Provide the (x, y) coordinate of the cell's center where the given text is located.  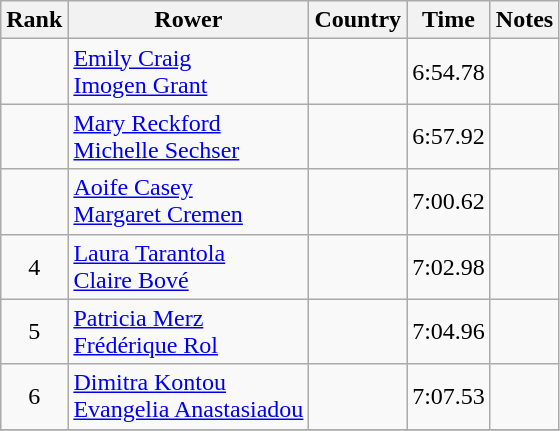
Time (449, 20)
5 (34, 332)
Dimitra KontouEvangelia Anastasiadou (188, 396)
6:57.92 (449, 136)
7:02.98 (449, 266)
Aoife CaseyMargaret Cremen (188, 202)
6 (34, 396)
Laura TarantolaClaire Bové (188, 266)
7:07.53 (449, 396)
Rower (188, 20)
7:04.96 (449, 332)
6:54.78 (449, 72)
Patricia MerzFrédérique Rol (188, 332)
Mary ReckfordMichelle Sechser (188, 136)
Emily CraigImogen Grant (188, 72)
Notes (524, 20)
4 (34, 266)
Rank (34, 20)
7:00.62 (449, 202)
Country (358, 20)
